For the text-containing cell, return its midpoint in (x, y) coordinate format. 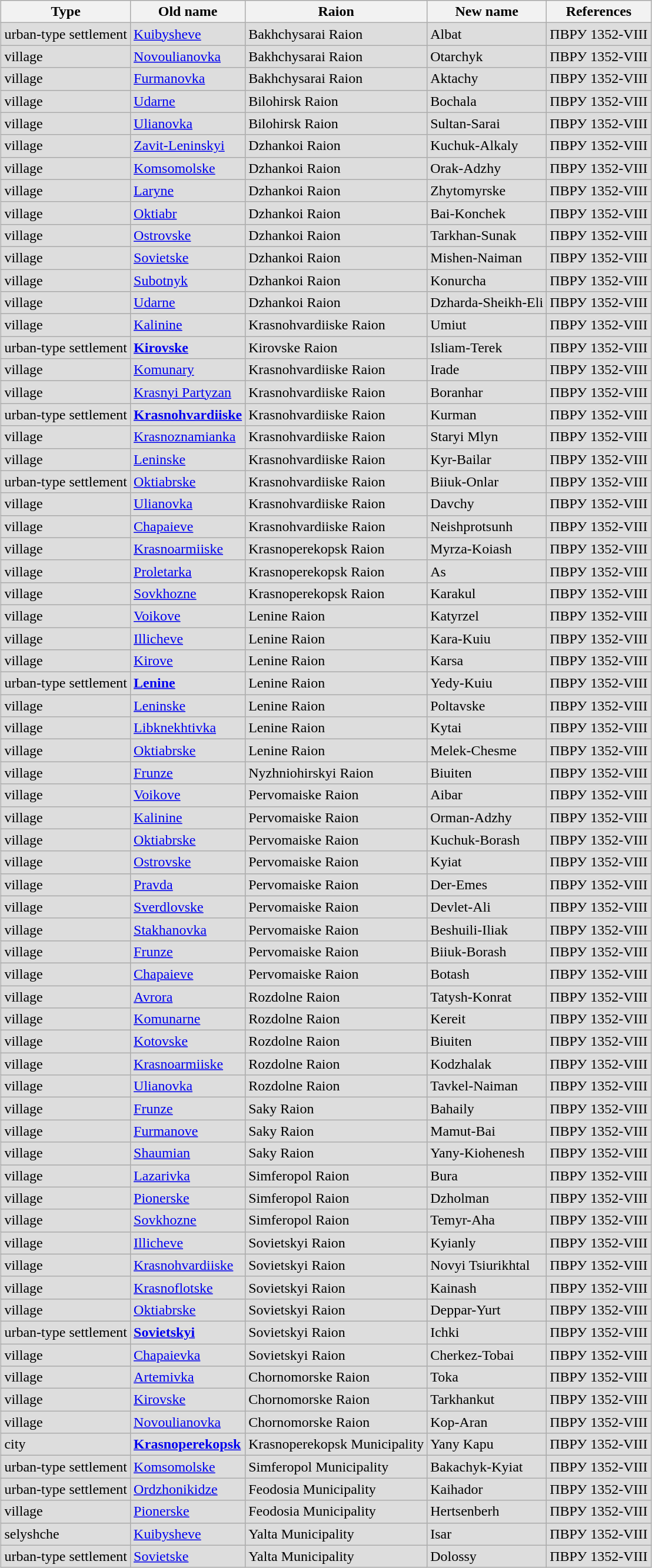
Komunarne (188, 1019)
Type (66, 12)
New name (487, 12)
Tarkhankut (487, 1400)
Bakachyk-Kyiat (487, 1467)
Boranhar (487, 392)
Isar (487, 1534)
Yany-Kiohenesh (487, 1153)
Mamut-Bai (487, 1131)
Krasnoznamianka (188, 437)
Myrza-Koiash (487, 549)
Kurman (487, 415)
Beshuili-Iliak (487, 929)
Lazarivka (188, 1176)
Oktiabr (188, 213)
Mishen-Naiman (487, 258)
Krasnyi Partyzan (188, 392)
Toka (487, 1377)
Subotnyk (188, 281)
Kirovske Raion (337, 348)
Tarkhan-Sunak (487, 235)
Ichki (487, 1332)
Kotovske (188, 1042)
Orak-Adzhy (487, 168)
Poltavske (487, 706)
Lenine (188, 683)
Melek-Chesme (487, 750)
Shaumian (188, 1153)
Tavkel-Naiman (487, 1086)
Krasnoperekopsk (188, 1444)
Nyzhniohirskyi Raion (337, 773)
Orman-Adzhy (487, 818)
As (487, 571)
Kara-Kuiu (487, 638)
Hertsenberh (487, 1512)
References (599, 12)
Kyianly (487, 1243)
Kyiat (487, 862)
Isliam-Terek (487, 348)
Kainash (487, 1287)
Katyrzel (487, 616)
Sultan-Sarai (487, 124)
Proletarka (188, 571)
Krasnoperekopsk Municipality (337, 1444)
Konurcha (487, 281)
Cherkez-Tobai (487, 1355)
Sovietskyi (188, 1332)
Davchy (487, 504)
Ordzhonikidze (188, 1489)
Staryi Mlyn (487, 437)
Stakhanovka (188, 929)
Aibar (487, 795)
Aktachy (487, 79)
Artemivka (188, 1377)
Krasnoflotske (188, 1287)
Dolossy (487, 1556)
Furmanovka (188, 79)
Tatysh-Konrat (487, 997)
Yedy-Kuiu (487, 683)
Laryne (188, 191)
Kyr-Bailar (487, 459)
Deppar-Yurt (487, 1310)
Zhytomyrske (487, 191)
Yany Kapu (487, 1444)
Devlet-Ali (487, 907)
Libknekhtivka (188, 728)
Umiut (487, 325)
Temyr-Aha (487, 1220)
Komunary (188, 370)
Zavit-Leninskyi (188, 146)
Kirove (188, 661)
Neishprotsunh (487, 526)
Dzharda-Sheikh-Eli (487, 303)
Kop-Aran (487, 1422)
Bahaily (487, 1109)
Novyi Tsiurikhtal (487, 1265)
Kaihador (487, 1489)
Der-Emes (487, 885)
Albat (487, 34)
Sverdlovske (188, 907)
selyshche (66, 1534)
Irade (487, 370)
city (66, 1444)
Biiuk-Borash (487, 952)
Pravda (188, 885)
Avrora (188, 997)
Old name (188, 12)
Kuchuk-Alkaly (487, 146)
Raion (337, 12)
Otarchyk (487, 56)
Furmanove (188, 1131)
Kodzhalak (487, 1064)
Kytai (487, 728)
Kereit (487, 1019)
Bochala (487, 101)
Bura (487, 1176)
Karakul (487, 593)
Chapaievka (188, 1355)
Bai-Konchek (487, 213)
Karsa (487, 661)
Simferopol Municipality (337, 1467)
Botash (487, 974)
Dzholman (487, 1198)
Biiuk-Onlar (487, 482)
Kuchuk-Borash (487, 840)
